Search for the cell housing the specified text and yield its [X, Y] center coordinate. 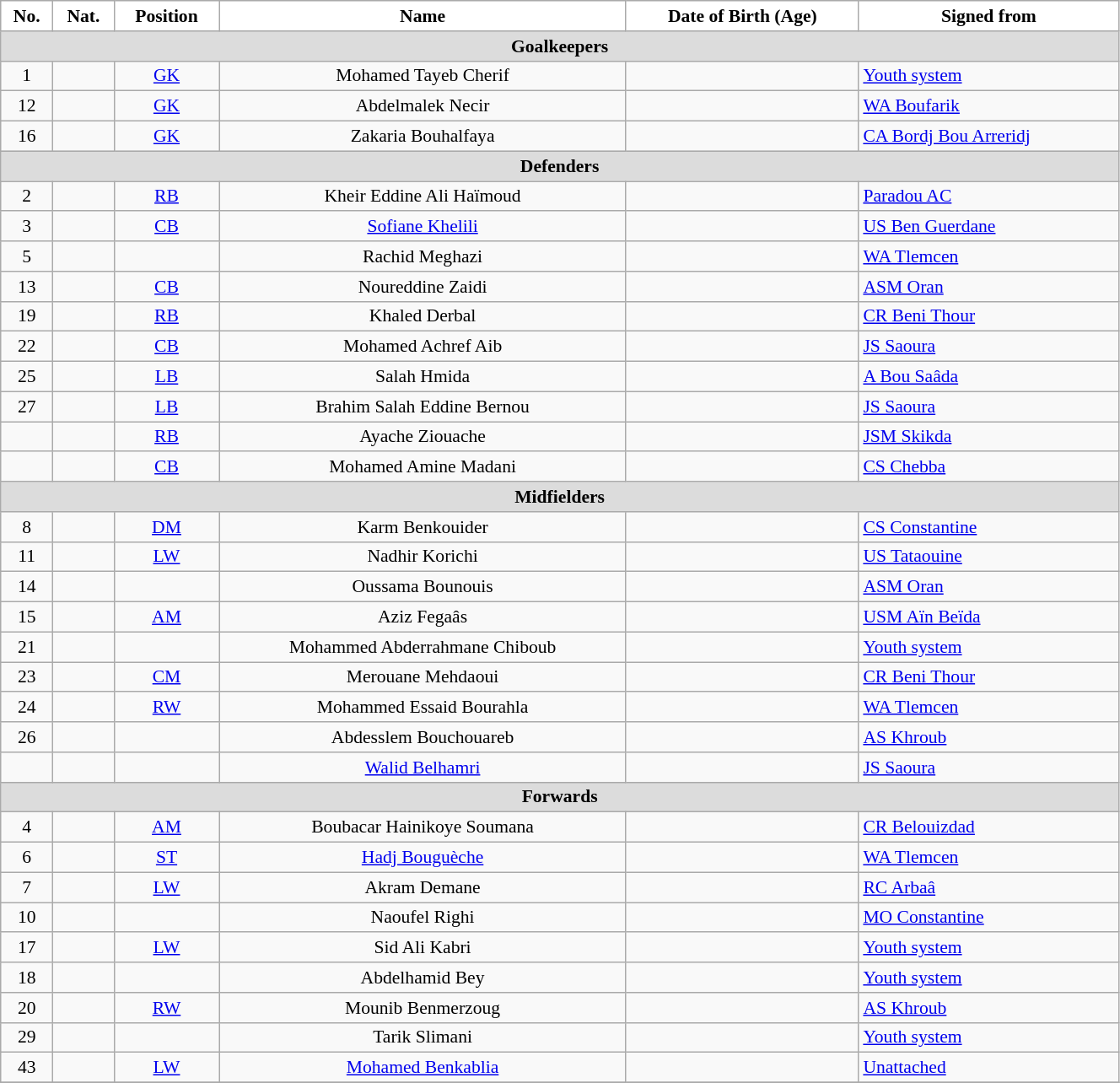
Hadj Bouguèche [423, 858]
CM [167, 677]
14 [27, 587]
24 [27, 708]
27 [27, 407]
US Tataouine [988, 557]
Boubacar Hainikoye Soumana [423, 827]
Sofiane Khelili [423, 227]
26 [27, 737]
JSM Skikda [988, 437]
Oussama Bounouis [423, 587]
Rachid Meghazi [423, 256]
A Bou Saâda [988, 377]
18 [27, 978]
Noureddine Zaidi [423, 287]
Kheir Eddine Ali Haïmoud [423, 197]
US Ben Guerdane [988, 227]
CS Chebba [988, 467]
Nadhir Korichi [423, 557]
ST [167, 858]
25 [27, 377]
Name [423, 16]
Nat. [83, 16]
43 [27, 1068]
RC Arbaâ [988, 887]
Mohamed Achref Aib [423, 347]
11 [27, 557]
29 [27, 1037]
21 [27, 647]
13 [27, 287]
6 [27, 858]
Tarik Slimani [423, 1037]
Position [167, 16]
17 [27, 948]
Merouane Mehdaoui [423, 677]
2 [27, 197]
Mohammed Abderrahmane Chiboub [423, 647]
15 [27, 617]
Paradou AC [988, 197]
Abdesslem Bouchouareb [423, 737]
16 [27, 137]
Abdelmalek Necir [423, 106]
USM Aïn Beïda [988, 617]
Zakaria Bouhalfaya [423, 137]
12 [27, 106]
Walid Belhamri [423, 768]
Aziz Fegaâs [423, 617]
WA Boufarik [988, 106]
5 [27, 256]
10 [27, 918]
Mohamed Benkablia [423, 1068]
Salah Hmida [423, 377]
Karm Benkouider [423, 527]
Khaled Derbal [423, 316]
MO Constantine [988, 918]
1 [27, 76]
Naoufel Righi [423, 918]
Mohammed Essaid Bourahla [423, 708]
Mohamed Amine Madani [423, 467]
8 [27, 527]
DM [167, 527]
No. [27, 16]
CR Belouizdad [988, 827]
Abdelhamid Bey [423, 978]
Midfielders [560, 497]
CA Bordj Bou Arreridj [988, 137]
7 [27, 887]
19 [27, 316]
4 [27, 827]
23 [27, 677]
Forwards [560, 797]
Date of Birth (Age) [742, 16]
3 [27, 227]
Unattached [988, 1068]
22 [27, 347]
Signed from [988, 16]
Goalkeepers [560, 46]
20 [27, 1008]
Sid Ali Kabri [423, 948]
Ayache Ziouache [423, 437]
Brahim Salah Eddine Bernou [423, 407]
Mohamed Tayeb Cherif [423, 76]
Akram Demane [423, 887]
Mounib Benmerzoug [423, 1008]
CS Constantine [988, 527]
Defenders [560, 166]
